Return the (X, Y) coordinate for the center point of the cell that contains the specified text.  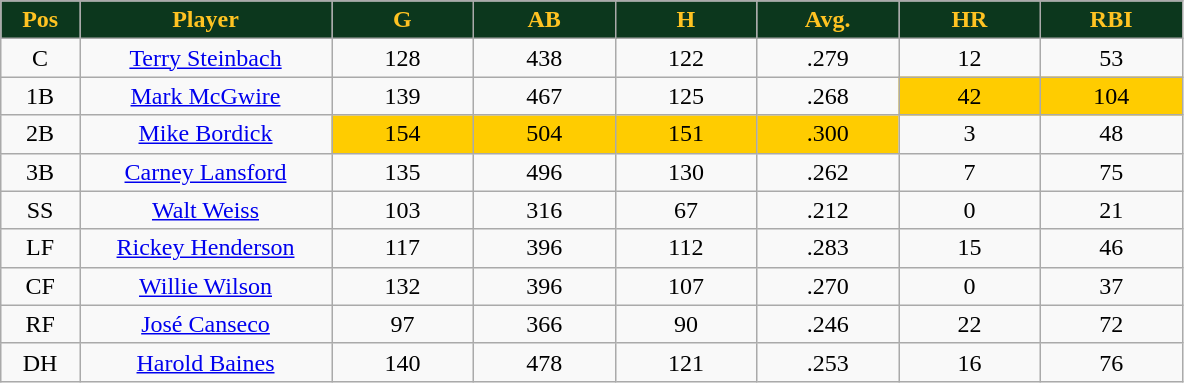
Terry Steinbach (206, 58)
C (40, 58)
37 (1111, 286)
316 (544, 210)
21 (1111, 210)
122 (686, 58)
.279 (828, 58)
Mark McGwire (206, 96)
72 (1111, 324)
Carney Lansford (206, 172)
135 (403, 172)
Mike Bordick (206, 134)
90 (686, 324)
128 (403, 58)
Avg. (828, 20)
3 (970, 134)
LF (40, 248)
117 (403, 248)
CF (40, 286)
366 (544, 324)
48 (1111, 134)
7 (970, 172)
.283 (828, 248)
RBI (1111, 20)
15 (970, 248)
42 (970, 96)
504 (544, 134)
Player (206, 20)
Willie Wilson (206, 286)
46 (1111, 248)
467 (544, 96)
151 (686, 134)
438 (544, 58)
478 (544, 362)
139 (403, 96)
RF (40, 324)
97 (403, 324)
AB (544, 20)
16 (970, 362)
SS (40, 210)
.246 (828, 324)
76 (1111, 362)
3B (40, 172)
DH (40, 362)
53 (1111, 58)
125 (686, 96)
75 (1111, 172)
103 (403, 210)
140 (403, 362)
José Canseco (206, 324)
.212 (828, 210)
12 (970, 58)
.270 (828, 286)
154 (403, 134)
2B (40, 134)
67 (686, 210)
.300 (828, 134)
104 (1111, 96)
Harold Baines (206, 362)
.262 (828, 172)
Pos (40, 20)
107 (686, 286)
.253 (828, 362)
496 (544, 172)
121 (686, 362)
G (403, 20)
Walt Weiss (206, 210)
132 (403, 286)
130 (686, 172)
H (686, 20)
1B (40, 96)
112 (686, 248)
22 (970, 324)
Rickey Henderson (206, 248)
.268 (828, 96)
HR (970, 20)
